Detect which cell encompasses the target text, then output its [X, Y] center coordinate. 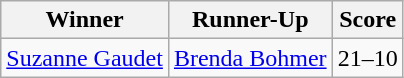
Runner-Up [250, 20]
21–10 [368, 58]
Brenda Bohmer [250, 58]
Score [368, 20]
Suzanne Gaudet [85, 58]
Winner [85, 20]
